Output the (x, y) coordinate of the center of the cell containing the given text.  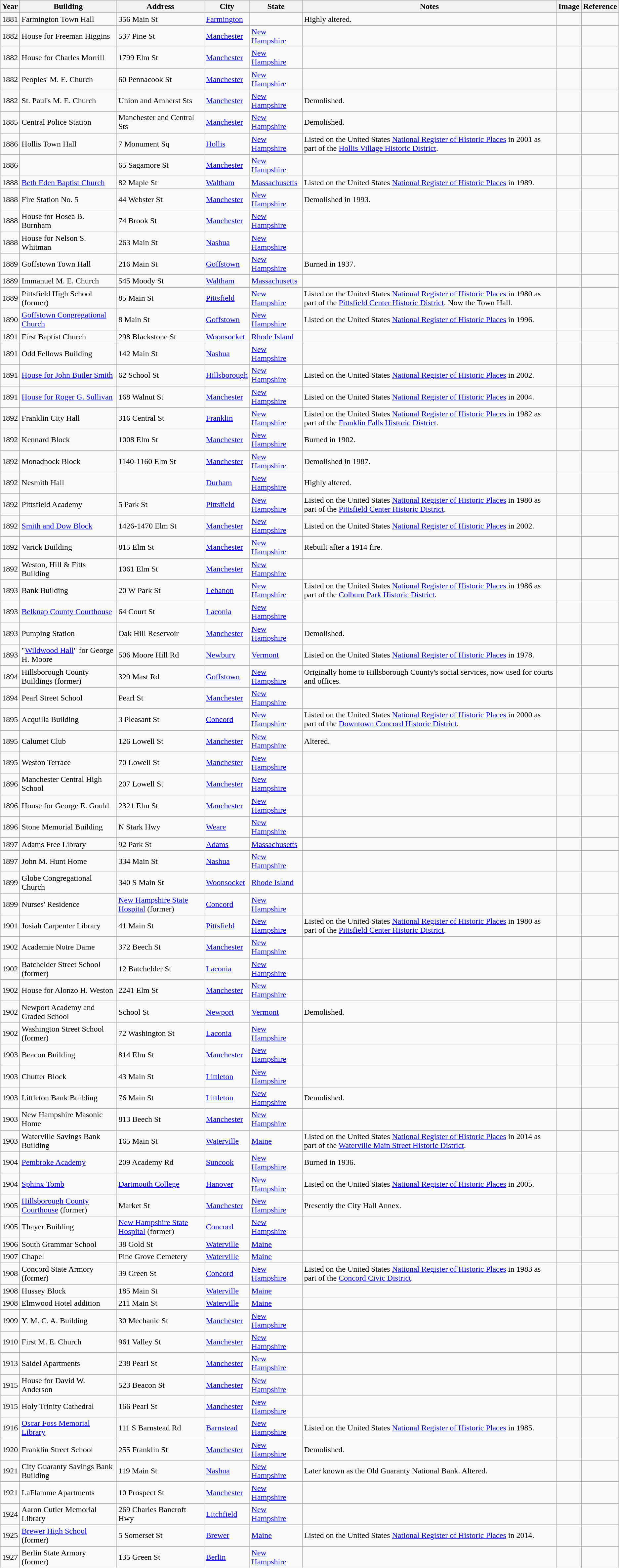
41 Main St (160, 926)
Newbury (227, 655)
Stone Memorial Building (68, 827)
Odd Fellows Building (68, 354)
Adams (227, 844)
255 Franklin St (160, 1449)
St. Paul's M. E. Church (68, 101)
298 Blackstone St (160, 337)
Burned in 1936. (429, 1162)
Belknap County Courthouse (68, 612)
39 Green St (160, 1274)
Image (569, 7)
Originally home to Hillsborough County's social services, now used for courts and offices. (429, 677)
Demolished in 1993. (429, 199)
92 Park St (160, 844)
Oscar Foss Memorial Library (68, 1428)
Reference (600, 7)
Calumet Club (68, 741)
185 Main St (160, 1291)
New Hampshire Masonic Home (68, 1119)
1799 Elm St (160, 58)
Listed on the United States National Register of Historic Places in 2005. (429, 1184)
1061 Elm St (160, 569)
1906 (10, 1244)
1916 (10, 1428)
1913 (10, 1363)
813 Beech St (160, 1119)
House for Charles Morrill (68, 58)
Weston Terrace (68, 763)
Berlin (227, 1557)
1890 (10, 319)
537 Pine St (160, 36)
74 Brook St (160, 221)
Brewer (227, 1535)
House for Hosea B. Burnham (68, 221)
1909 (10, 1320)
38 Gold St (160, 1244)
Weston, Hill & Fitts Building (68, 569)
12 Batchelder St (160, 969)
Academie Notre Dame (68, 947)
Hollis Town Hall (68, 144)
House for David W. Anderson (68, 1385)
211 Main St (160, 1303)
135 Green St (160, 1557)
Farmington Town Hall (68, 19)
Pearl Street School (68, 698)
316 Central St (160, 418)
John M. Hunt Home (68, 861)
111 S Barnstead Rd (160, 1428)
Smith and Dow Block (68, 526)
Concord State Armory (former) (68, 1274)
Hussey Block (68, 1291)
334 Main St (160, 861)
62 School St (160, 375)
Hollis (227, 144)
LaFlamme Apartments (68, 1492)
1927 (10, 1557)
Pine Grove Cemetery (160, 1257)
76 Main St (160, 1098)
Franklin Street School (68, 1449)
Littleton Bank Building (68, 1098)
82 Maple St (160, 182)
Listed on the United States National Register of Historic Places in 1989. (429, 182)
165 Main St (160, 1141)
House for Nelson S. Whitman (68, 242)
Pumping Station (68, 634)
Elmwood Hotel addition (68, 1303)
Y. M. C. A. Building (68, 1320)
1924 (10, 1514)
"Wildwood Hall" for George H. Moore (68, 655)
Immanuel M. E. Church (68, 281)
Market St (160, 1205)
House for Alonzo H. Weston (68, 990)
South Grammar School (68, 1244)
Demolished in 1987. (429, 461)
Holy Trinity Cathedral (68, 1406)
Pearl St (160, 698)
Listed on the United States National Register of Historic Places in 2014. (429, 1535)
Fire Station No. 5 (68, 199)
10 Prospect St (160, 1492)
7 Monument Sq (160, 144)
First M. E. Church (68, 1342)
329 Mast Rd (160, 677)
Durham (227, 483)
Rebuilt after a 1914 fire. (429, 547)
Beacon Building (68, 1055)
1140-1160 Elm St (160, 461)
Hillsborough County Buildings (former) (68, 677)
Hillsborough County Courthouse (former) (68, 1205)
Josiah Carpenter Library (68, 926)
Pittsfield Academy (68, 504)
House for John Butler Smith (68, 375)
2241 Elm St (160, 990)
815 Elm St (160, 547)
5 Somerset St (160, 1535)
Berlin State Armory (former) (68, 1557)
Union and Amherst Sts (160, 101)
Franklin City Hall (68, 418)
First Baptist Church (68, 337)
Later known as the Old Guaranty National Bank. Altered. (429, 1471)
Listed on the United States National Register of Historic Places in 1996. (429, 319)
166 Pearl St (160, 1406)
Listed on the United States National Register of Historic Places in 1980 as part of the Pittsfield Center Historic District. Now the Town Hall. (429, 298)
Dartmouth College (160, 1184)
1008 Elm St (160, 440)
30 Mechanic St (160, 1320)
Bank Building (68, 591)
House for George E. Gould (68, 806)
House for Freeman Higgins (68, 36)
Building (68, 7)
Oak Hill Reservoir (160, 634)
Pittsfield High School (former) (68, 298)
Nesmith Hall (68, 483)
1907 (10, 1257)
Aaron Cutler Memorial Library (68, 1514)
1885 (10, 122)
Lebanon (227, 591)
Waterville Savings Bank Building (68, 1141)
142 Main St (160, 354)
Acquilla Building (68, 720)
Globe Congregational Church (68, 882)
340 S Main St (160, 882)
Listed on the United States National Register of Historic Places in 1983 as part of the Concord Civic District. (429, 1274)
Pembroke Academy (68, 1162)
8 Main St (160, 319)
Listed on the United States National Register of Historic Places in 2014 as part of the Waterville Main Street Historic District. (429, 1141)
Sphinx Tomb (68, 1184)
1881 (10, 19)
545 Moody St (160, 281)
Manchester Central High School (68, 784)
1920 (10, 1449)
Chutter Block (68, 1076)
Manchester and Central Sts (160, 122)
Address (160, 7)
Listed on the United States National Register of Historic Places in 1986 as part of the Colburn Park Historic District. (429, 591)
Notes (429, 7)
State (276, 7)
207 Lowell St (160, 784)
Brewer High School (former) (68, 1535)
Listed on the United States National Register of Historic Places in 1978. (429, 655)
216 Main St (160, 264)
3 Pleasant St (160, 720)
20 W Park St (160, 591)
School St (160, 1012)
Saidel Apartments (68, 1363)
Altered. (429, 741)
Newport (227, 1012)
1901 (10, 926)
Goffstown Congregational Church (68, 319)
506 Moore Hill Rd (160, 655)
85 Main St (160, 298)
65 Sagamore St (160, 165)
60 Pennacook St (160, 79)
44 Webster St (160, 199)
70 Lowell St (160, 763)
Presently the City Hall Annex. (429, 1205)
1925 (10, 1535)
N Stark Hwy (160, 827)
Chapel (68, 1257)
Varick Building (68, 547)
Franklin (227, 418)
City (227, 7)
64 Court St (160, 612)
Washington Street School (former) (68, 1033)
Burned in 1902. (429, 440)
Goffstown Town Hall (68, 264)
72 Washington St (160, 1033)
5 Park St (160, 504)
Nurses' Residence (68, 904)
119 Main St (160, 1471)
City Guaranty Savings Bank Building (68, 1471)
Barnstead (227, 1428)
Thayer Building (68, 1227)
Listed on the United States National Register of Historic Places in 1982 as part of the Franklin Falls Historic District. (429, 418)
523 Beacon St (160, 1385)
356 Main St (160, 19)
2321 Elm St (160, 806)
Year (10, 7)
43 Main St (160, 1076)
238 Pearl St (160, 1363)
Peoples' M. E. Church (68, 79)
Beth Eden Baptist Church (68, 182)
168 Walnut St (160, 397)
372 Beech St (160, 947)
Listed on the United States National Register of Historic Places in 1985. (429, 1428)
263 Main St (160, 242)
Batchelder Street School (former) (68, 969)
209 Academy Rd (160, 1162)
Suncook (227, 1162)
Hillsborough (227, 375)
269 Charles Bancroft Hwy (160, 1514)
Burned in 1937. (429, 264)
1910 (10, 1342)
Litchfield (227, 1514)
Weare (227, 827)
Kennard Block (68, 440)
Central Police Station (68, 122)
Listed on the United States National Register of Historic Places in 2004. (429, 397)
House for Roger G. Sullivan (68, 397)
814 Elm St (160, 1055)
1426-1470 Elm St (160, 526)
Farmington (227, 19)
Hanover (227, 1184)
Newport Academy and Graded School (68, 1012)
Monadnock Block (68, 461)
Adams Free Library (68, 844)
961 Valley St (160, 1342)
Listed on the United States National Register of Historic Places in 2001 as part of the Hollis Village Historic District. (429, 144)
Listed on the United States National Register of Historic Places in 2000 as part of the Downtown Concord Historic District. (429, 720)
126 Lowell St (160, 741)
